Provide the [X, Y] coordinate of the cell's center where the given text is located.  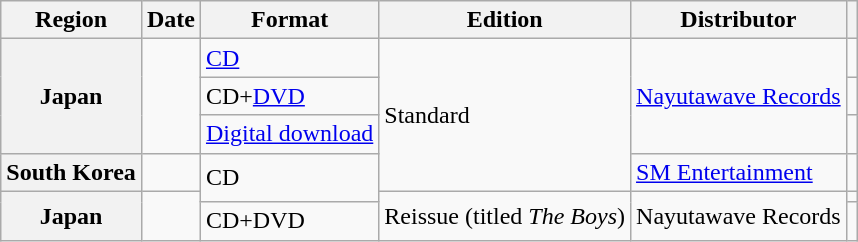
Standard [505, 115]
Format [289, 20]
Distributor [739, 20]
Region [72, 20]
Digital download [289, 134]
South Korea [72, 172]
Edition [505, 20]
SM Entertainment [739, 172]
Date [170, 20]
Reissue (titled The Boys) [505, 216]
